Provide the (X, Y) coordinate of the cell's center where the given text is located.  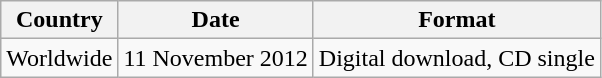
Country (60, 20)
Digital download, CD single (456, 58)
Worldwide (60, 58)
Date (216, 20)
11 November 2012 (216, 58)
Format (456, 20)
